Identify which cell holds the provided text, then report its (X, Y) central coordinate. 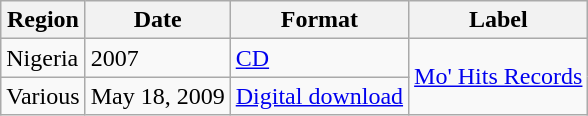
Format (319, 20)
CD (319, 58)
Label (498, 20)
Digital download (319, 96)
Date (158, 20)
Nigeria (43, 58)
May 18, 2009 (158, 96)
Various (43, 96)
Mo' Hits Records (498, 77)
Region (43, 20)
2007 (158, 58)
